Pinpoint the cell where the given text exists, returning its (X, Y) midpoint coordinate. 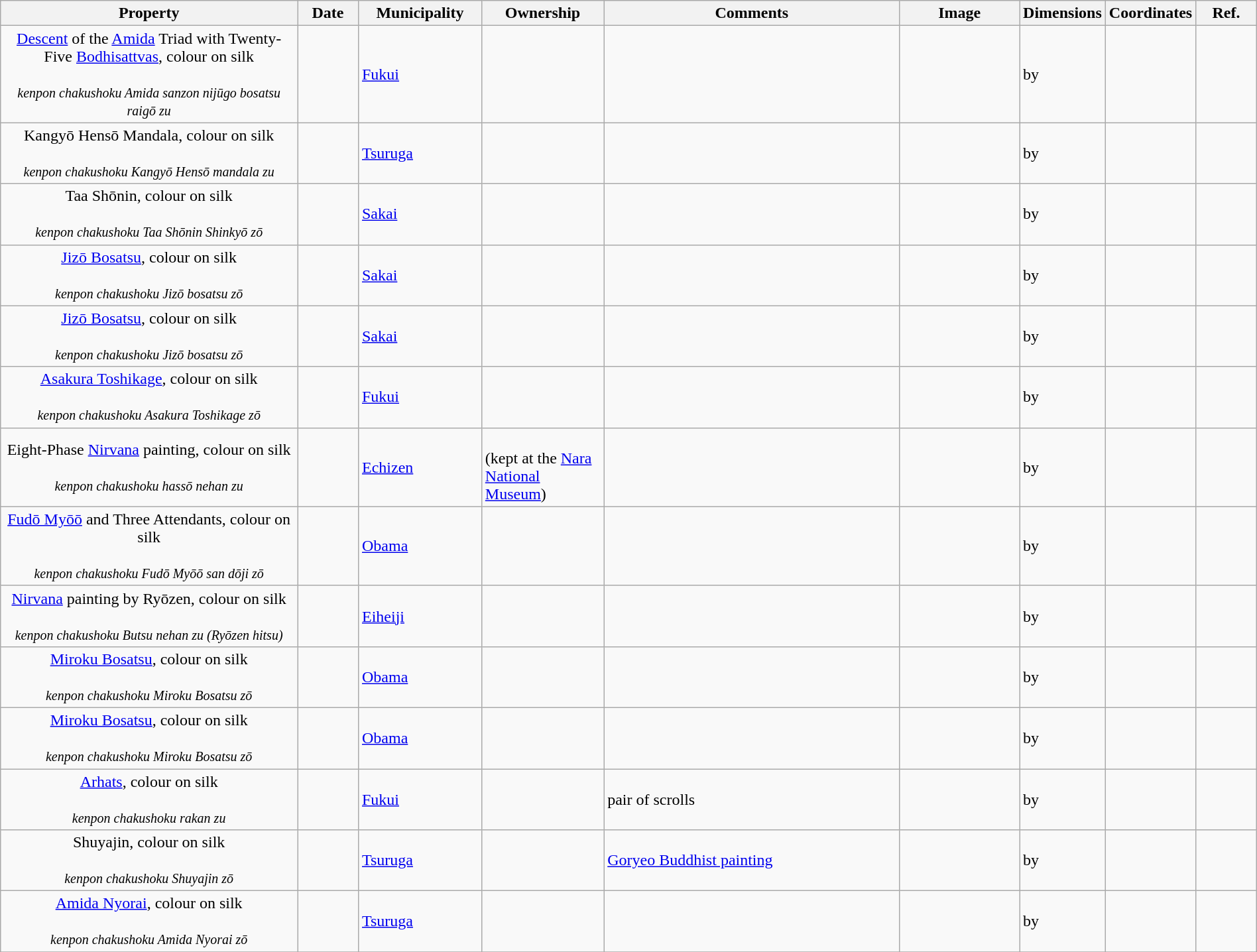
Coordinates (1150, 13)
Ownership (542, 13)
Kangyō Hensō Mandala, colour on silkkenpon chakushoku Kangyō Hensō mandala zu (149, 153)
Comments (752, 13)
Municipality (420, 13)
Eight-Phase Nirvana painting, colour on silkkenpon chakushoku hassō nehan zu (149, 467)
Eiheiji (420, 616)
pair of scrolls (752, 800)
Shuyajin, colour on silkkenpon chakushoku Shuyajin zō (149, 861)
Date (328, 13)
Asakura Toshikage, colour on silkkenpon chakushoku Asakura Toshikage zō (149, 397)
Nirvana painting by Ryōzen, colour on silkkenpon chakushoku Butsu nehan zu (Ryōzen hitsu) (149, 616)
Dimensions (1063, 13)
Property (149, 13)
Fudō Myōō and Three Attendants, colour on silkkenpon chakushoku Fudō Myōō san dōji zō (149, 546)
Taa Shōnin, colour on silkkenpon chakushoku Taa Shōnin Shinkyō zō (149, 214)
Image (960, 13)
Descent of the Amida Triad with Twenty-Five Bodhisattvas, colour on silkkenpon chakushoku Amida sanzon nijūgo bosatsu raigō zu (149, 74)
Amida Nyorai, colour on silkkenpon chakushoku Amida Nyorai zō (149, 922)
(kept at the Nara National Museum) (542, 467)
Goryeo Buddhist painting (752, 861)
Arhats, colour on silkkenpon chakushoku rakan zu (149, 800)
Ref. (1227, 13)
Echizen (420, 467)
